Pinpoint the cell where the given text exists, returning its (X, Y) midpoint coordinate. 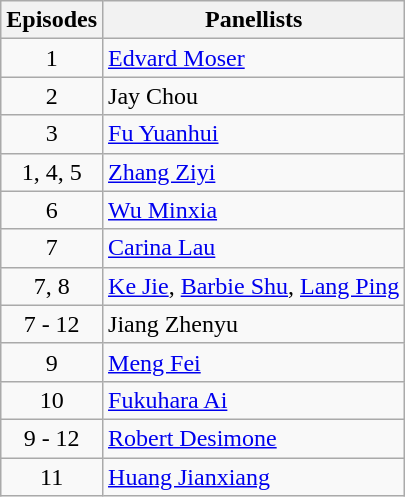
3 (52, 134)
9 - 12 (52, 438)
Carina Lau (254, 248)
2 (52, 96)
Jiang Zhenyu (254, 324)
6 (52, 210)
1 (52, 58)
Huang Jianxiang (254, 477)
Zhang Ziyi (254, 172)
Wu Minxia (254, 210)
Fu Yuanhui (254, 134)
9 (52, 362)
1, 4, 5 (52, 172)
Robert Desimone (254, 438)
Panellists (254, 20)
11 (52, 477)
Ke Jie, Barbie Shu, Lang Ping (254, 286)
7 - 12 (52, 324)
7, 8 (52, 286)
7 (52, 248)
Episodes (52, 20)
10 (52, 400)
Edvard Moser (254, 58)
Jay Chou (254, 96)
Meng Fei (254, 362)
Fukuhara Ai (254, 400)
